For the text-containing cell, return its midpoint in [X, Y] coordinate format. 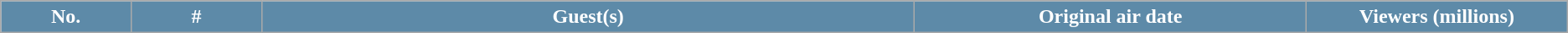
Guest(s) [588, 17]
Original air date [1111, 17]
Viewers (millions) [1436, 17]
# [197, 17]
No. [66, 17]
